Find where the given text appears and provide that cell's center as (X, Y) coordinate. 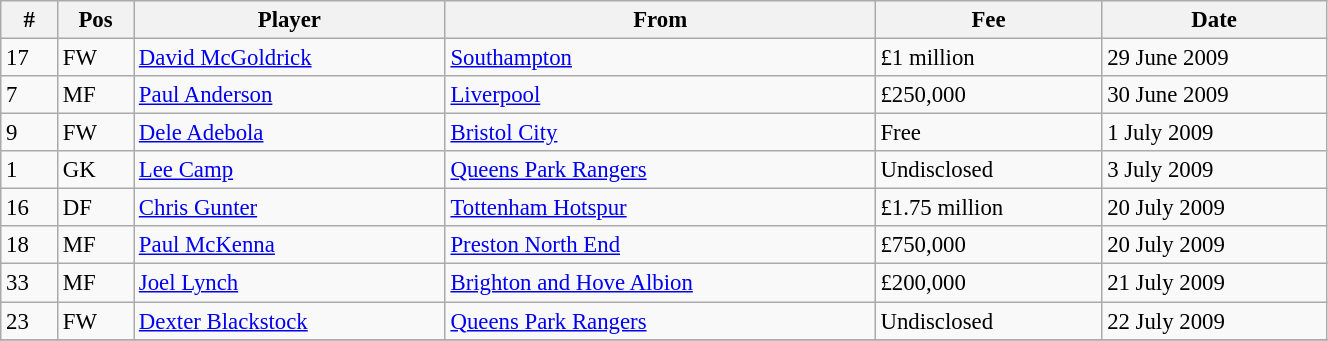
Paul Anderson (290, 95)
22 July 2009 (1214, 321)
£250,000 (988, 95)
Dexter Blackstock (290, 321)
£1.75 million (988, 208)
18 (30, 245)
1 (30, 170)
29 June 2009 (1214, 58)
3 July 2009 (1214, 170)
Lee Camp (290, 170)
9 (30, 133)
Southampton (660, 58)
£200,000 (988, 283)
23 (30, 321)
GK (95, 170)
1 July 2009 (1214, 133)
7 (30, 95)
Chris Gunter (290, 208)
Paul McKenna (290, 245)
33 (30, 283)
Liverpool (660, 95)
Fee (988, 20)
£1 million (988, 58)
Preston North End (660, 245)
Bristol City (660, 133)
£750,000 (988, 245)
Date (1214, 20)
21 July 2009 (1214, 283)
17 (30, 58)
16 (30, 208)
Joel Lynch (290, 283)
Pos (95, 20)
Player (290, 20)
Free (988, 133)
# (30, 20)
Dele Adebola (290, 133)
David McGoldrick (290, 58)
Brighton and Hove Albion (660, 283)
DF (95, 208)
30 June 2009 (1214, 95)
Tottenham Hotspur (660, 208)
From (660, 20)
